Output the (X, Y) coordinate of the center of the cell containing the given text.  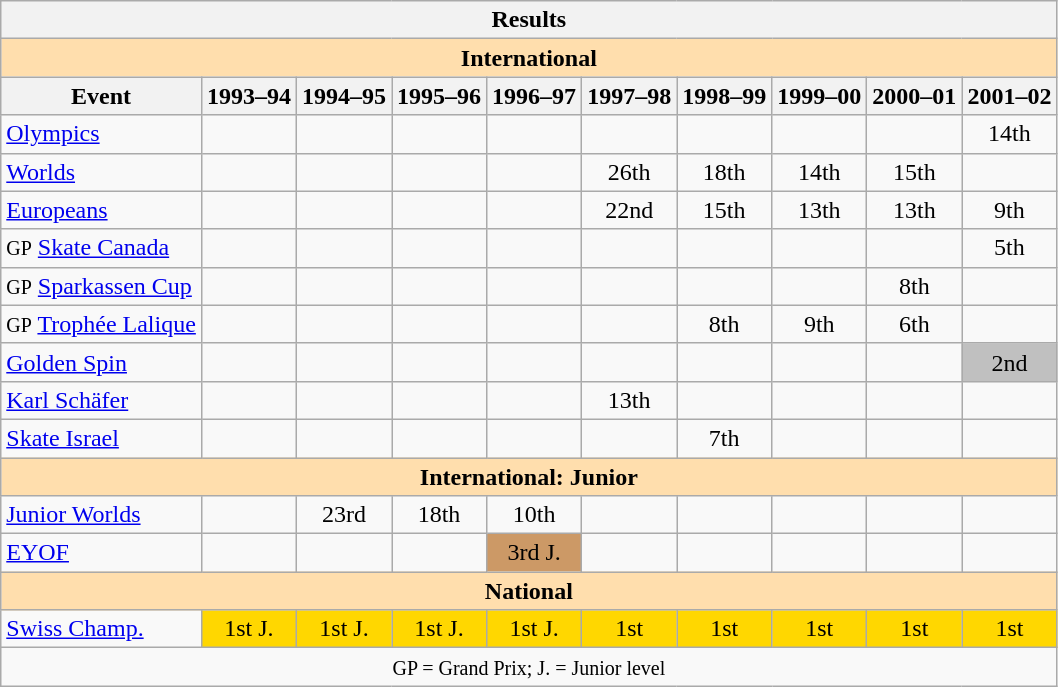
GP Sparkassen Cup (102, 286)
International (529, 58)
1993–94 (248, 96)
2000–01 (914, 96)
GP Trophée Lalique (102, 324)
1999–00 (820, 96)
1996–97 (534, 96)
Event (102, 96)
2001–02 (1010, 96)
Skate Israel (102, 438)
22nd (630, 210)
6th (914, 324)
Results (529, 20)
26th (630, 172)
GP Skate Canada (102, 248)
23rd (344, 515)
3rd J. (534, 553)
Worlds (102, 172)
1998–99 (724, 96)
Olympics (102, 134)
Swiss Champ. (102, 629)
5th (1010, 248)
10th (534, 515)
Karl Schäfer (102, 400)
Europeans (102, 210)
Golden Spin (102, 362)
1994–95 (344, 96)
International: Junior (529, 477)
1997–98 (630, 96)
EYOF (102, 553)
National (529, 591)
7th (724, 438)
GP = Grand Prix; J. = Junior level (529, 667)
2nd (1010, 362)
1995–96 (440, 96)
Junior Worlds (102, 515)
